Determine the [X, Y] coordinate at the center of the cell enclosing the given text.  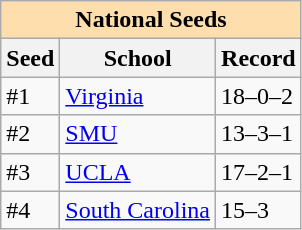
#2 [30, 134]
National Seeds [151, 20]
15–3 [259, 210]
School [138, 58]
SMU [138, 134]
#4 [30, 210]
UCLA [138, 172]
#3 [30, 172]
13–3–1 [259, 134]
Virginia [138, 96]
18–0–2 [259, 96]
Seed [30, 58]
17–2–1 [259, 172]
South Carolina [138, 210]
Record [259, 58]
#1 [30, 96]
